Extract the (x, y) coordinate from the center of the cell holding the provided text.  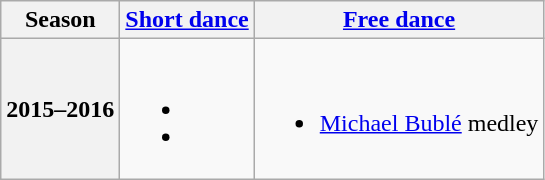
Short dance (187, 20)
Season (60, 20)
Michael Bublé medley (399, 109)
Free dance (399, 20)
2015–2016 (60, 109)
